Detect which cell encompasses the target text, then output its (X, Y) center coordinate. 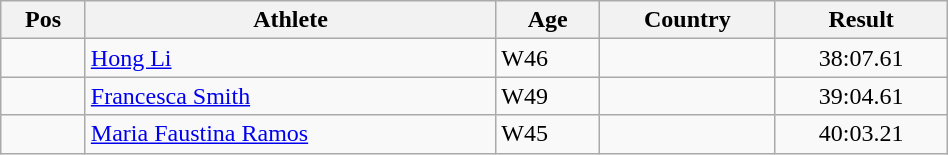
Country (687, 20)
Athlete (290, 20)
W45 (548, 134)
Result (861, 20)
W49 (548, 96)
Hong Li (290, 58)
Age (548, 20)
Maria Faustina Ramos (290, 134)
39:04.61 (861, 96)
W46 (548, 58)
38:07.61 (861, 58)
Francesca Smith (290, 96)
40:03.21 (861, 134)
Pos (44, 20)
